Provide the (X, Y) coordinate of the cell's center where the given text is located.  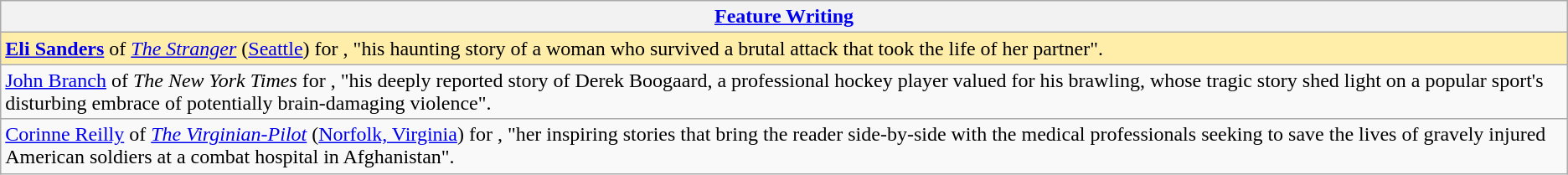
Eli Sanders of The Stranger (Seattle) for , "his haunting story of a woman who survived a brutal attack that took the life of her partner". (784, 49)
Feature Writing (784, 17)
